Detect which cell encompasses the target text, then output its (x, y) center coordinate. 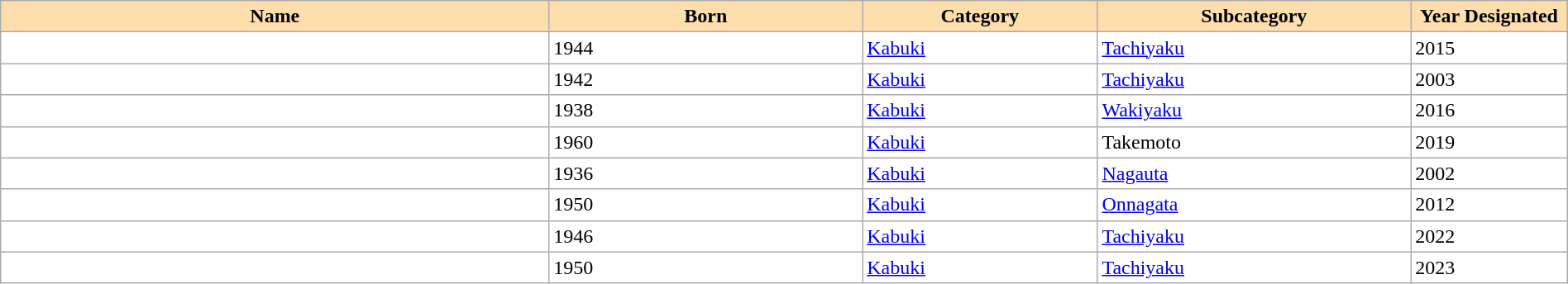
1938 (706, 111)
Onnagata (1254, 205)
Wakiyaku (1254, 111)
Category (980, 17)
2003 (1489, 79)
Nagauta (1254, 173)
1946 (706, 236)
2022 (1489, 236)
2023 (1489, 267)
2019 (1489, 142)
2012 (1489, 205)
1960 (706, 142)
Takemoto (1254, 142)
1944 (706, 48)
Name (275, 17)
2015 (1489, 48)
2016 (1489, 111)
1936 (706, 173)
Born (706, 17)
Year Designated (1489, 17)
1942 (706, 79)
Subcategory (1254, 17)
2002 (1489, 173)
